Identify which cell holds the provided text, then report its (x, y) central coordinate. 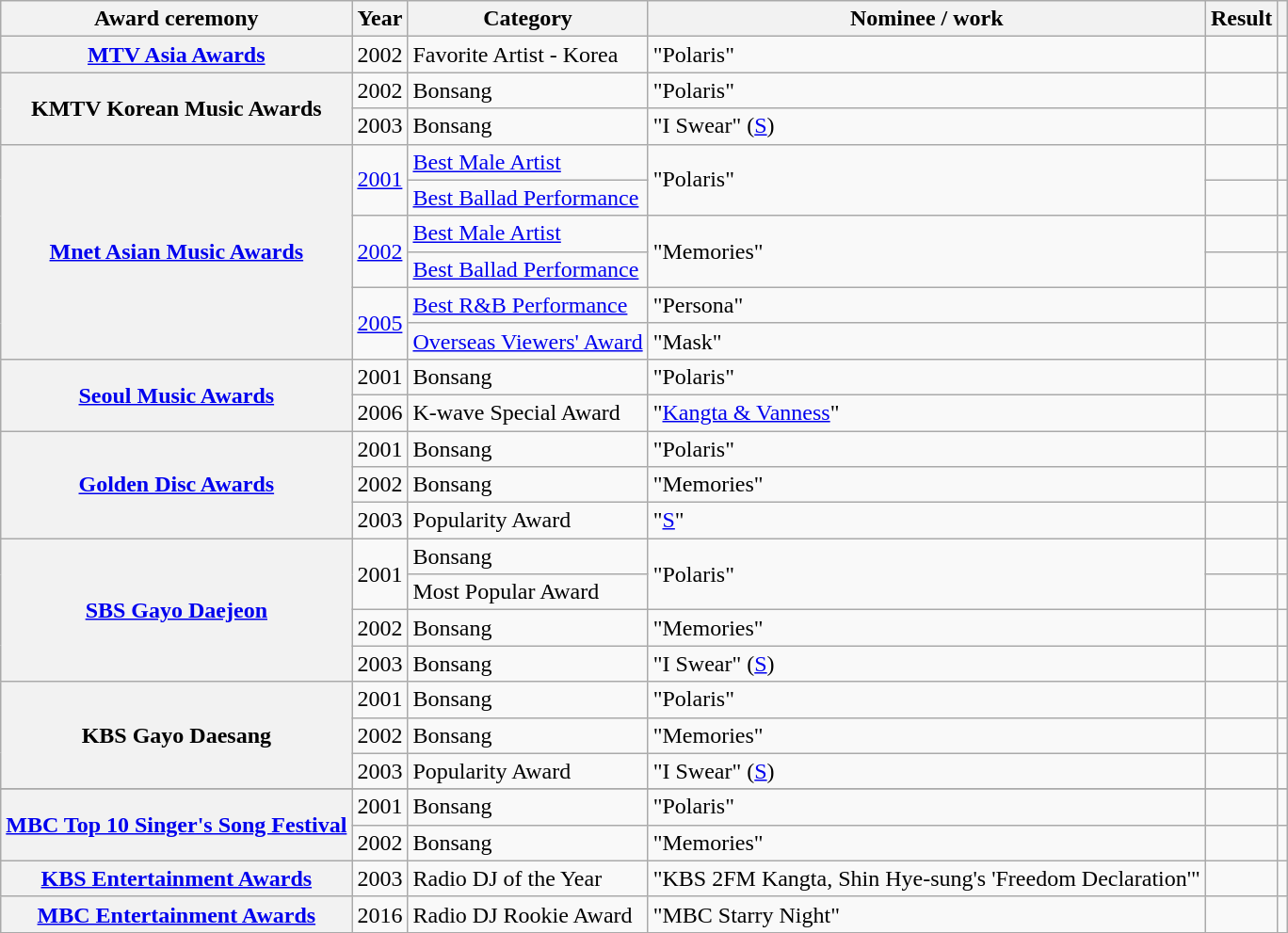
Best R&B Performance (527, 305)
Seoul Music Awards (177, 394)
Category (527, 19)
"KBS 2FM Kangta, Shin Hye-sung's 'Freedom Declaration'" (926, 878)
"Persona" (926, 305)
MBC Top 10 Singer's Song Festival (177, 825)
Year (380, 19)
Most Popular Award (527, 592)
"S" (926, 521)
2016 (380, 914)
2006 (380, 412)
Mnet Asian Music Awards (177, 251)
"Mask" (926, 341)
2005 (380, 323)
Nominee / work (926, 19)
KMTV Korean Music Awards (177, 108)
K-wave Special Award (527, 412)
KBS Gayo Daesang (177, 735)
Favorite Artist - Korea (527, 55)
Result (1241, 19)
Golden Disc Awards (177, 485)
MTV Asia Awards (177, 55)
Award ceremony (177, 19)
"Kangta & Vanness" (926, 412)
SBS Gayo Daejeon (177, 610)
MBC Entertainment Awards (177, 914)
Radio DJ of the Year (527, 878)
Overseas Viewers' Award (527, 341)
Radio DJ Rookie Award (527, 914)
"MBC Starry Night" (926, 914)
KBS Entertainment Awards (177, 878)
